Scan for the cell matching the given text and deliver its [x, y] coordinate at center. 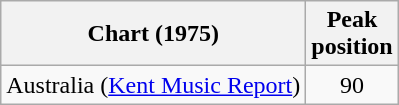
Peakposition [352, 34]
90 [352, 85]
Australia (Kent Music Report) [154, 85]
Chart (1975) [154, 34]
